Provide the (X, Y) coordinate of the cell's center where the given text is located.  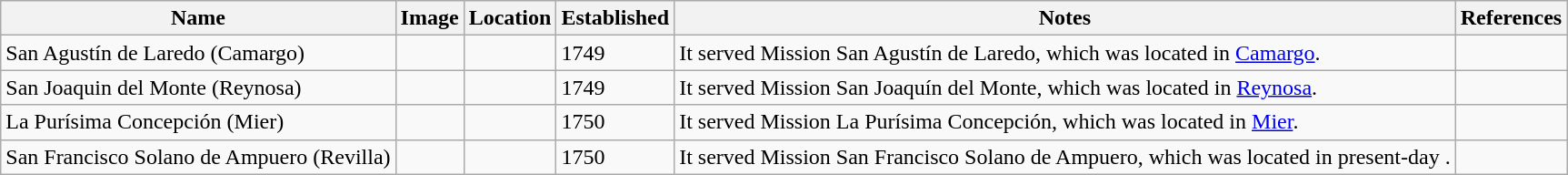
References (1511, 18)
La Purísima Concepción (Mier) (198, 122)
Location (510, 18)
Name (198, 18)
It served Mission San Joaquín del Monte, which was located in Reynosa. (1065, 87)
Image (429, 18)
San Francisco Solano de Ampuero (Revilla) (198, 157)
Notes (1065, 18)
San Joaquin del Monte (Reynosa) (198, 87)
It served Mission San Agustín de Laredo, which was located in Camargo. (1065, 53)
It served Mission San Francisco Solano de Ampuero, which was located in present-day . (1065, 157)
San Agustín de Laredo (Camargo) (198, 53)
It served Mission La Purísima Concepción, which was located in Mier. (1065, 122)
Established (615, 18)
